Output the (X, Y) coordinate of the center of the cell containing the given text.  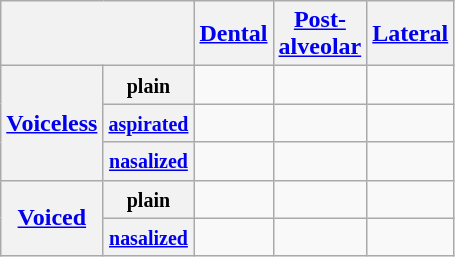
aspirated (148, 123)
Lateral (410, 34)
Dental (234, 34)
Post-alveolar (320, 34)
Voiceless (52, 123)
Voiced (52, 218)
